For the text-containing cell, return its midpoint in [x, y] coordinate format. 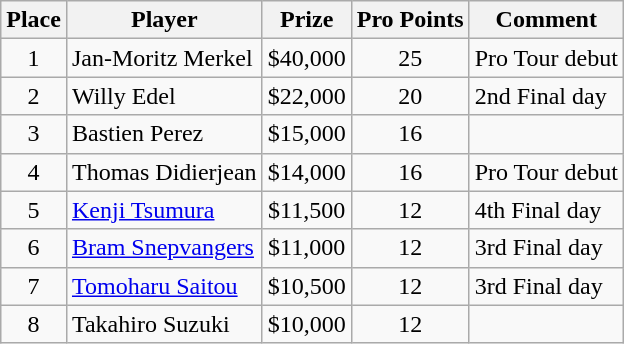
2nd Final day [546, 96]
6 [34, 248]
$22,000 [306, 96]
4th Final day [546, 210]
Jan-Moritz Merkel [164, 58]
$11,500 [306, 210]
Place [34, 20]
Bram Snepvangers [164, 248]
3 [34, 134]
4 [34, 172]
Tomoharu Saitou [164, 286]
20 [410, 96]
Bastien Perez [164, 134]
7 [34, 286]
5 [34, 210]
Takahiro Suzuki [164, 324]
$10,000 [306, 324]
25 [410, 58]
$15,000 [306, 134]
Comment [546, 20]
Kenji Tsumura [164, 210]
1 [34, 58]
$11,000 [306, 248]
$14,000 [306, 172]
2 [34, 96]
Willy Edel [164, 96]
Thomas Didierjean [164, 172]
Prize [306, 20]
Pro Points [410, 20]
$10,500 [306, 286]
8 [34, 324]
Player [164, 20]
$40,000 [306, 58]
